Return the [X, Y] coordinate for the center point of the cell that contains the specified text.  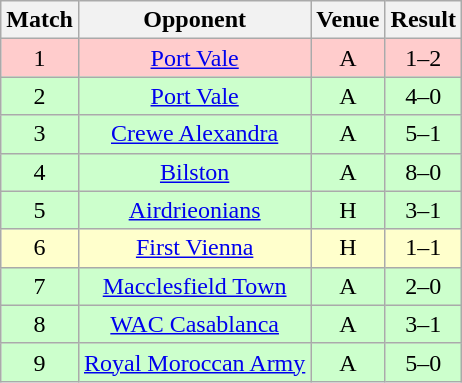
2–0 [423, 286]
5–1 [423, 134]
Crewe Alexandra [194, 134]
7 [40, 286]
9 [40, 362]
4–0 [423, 96]
1–2 [423, 58]
6 [40, 248]
WAC Casablanca [194, 324]
4 [40, 172]
3 [40, 134]
5–0 [423, 362]
1 [40, 58]
8–0 [423, 172]
1–1 [423, 248]
Royal Moroccan Army [194, 362]
Match [40, 20]
Opponent [194, 20]
Venue [348, 20]
Bilston [194, 172]
Airdrieonians [194, 210]
First Vienna [194, 248]
5 [40, 210]
Result [423, 20]
8 [40, 324]
2 [40, 96]
Macclesfield Town [194, 286]
